Provide the (X, Y) coordinate of the cell's center where the given text is located.  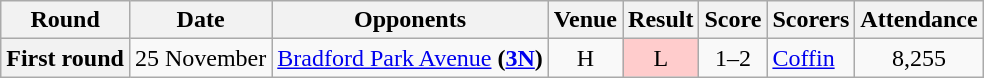
1–2 (733, 58)
Date (200, 20)
25 November (200, 58)
Score (733, 20)
8,255 (919, 58)
Bradford Park Avenue (3N) (410, 58)
Opponents (410, 20)
L (661, 58)
Scorers (811, 20)
Venue (585, 20)
Coffin (811, 58)
Attendance (919, 20)
H (585, 58)
First round (66, 58)
Round (66, 20)
Result (661, 20)
